Locate the cell with the specified text and output its (x, y) center coordinate. 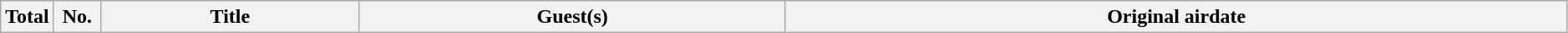
Original airdate (1176, 17)
Total (28, 17)
Guest(s) (572, 17)
Title (230, 17)
No. (77, 17)
